Capture the cell that displays the provided text and extract its (x, y) central coordinate. 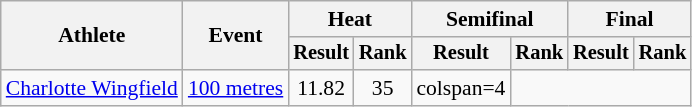
Heat (350, 19)
100 metres (236, 88)
35 (383, 88)
colspan=4 (460, 88)
Final (630, 19)
Event (236, 36)
Charlotte Wingfield (92, 88)
11.82 (321, 88)
Semifinal (490, 19)
Athlete (92, 36)
